Identify which cell holds the provided text, then report its [X, Y] central coordinate. 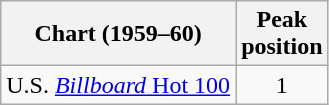
Chart (1959–60) [118, 34]
1 [282, 85]
Peakposition [282, 34]
U.S. Billboard Hot 100 [118, 85]
